Capture the cell that displays the provided text and extract its [x, y] central coordinate. 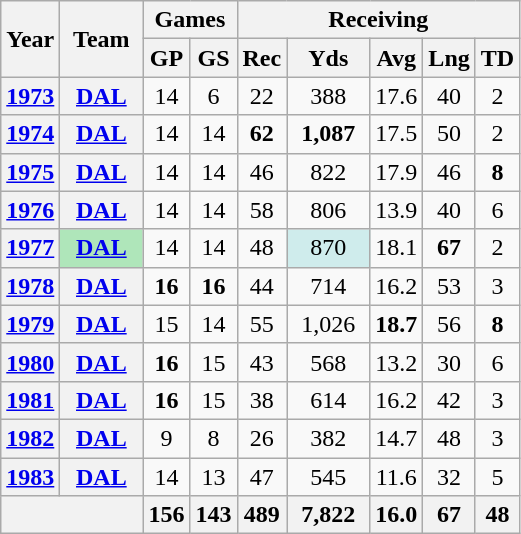
1982 [30, 438]
44 [262, 286]
38 [262, 400]
143 [214, 515]
17.9 [396, 172]
806 [328, 210]
870 [328, 248]
53 [449, 286]
Year [30, 39]
Team [102, 39]
47 [262, 477]
56 [449, 324]
26 [262, 438]
Games [190, 20]
1975 [30, 172]
156 [166, 515]
714 [328, 286]
5 [497, 477]
614 [328, 400]
1976 [30, 210]
568 [328, 362]
382 [328, 438]
11.6 [396, 477]
1979 [30, 324]
1977 [30, 248]
545 [328, 477]
TD [497, 58]
1980 [30, 362]
13 [214, 477]
42 [449, 400]
Yds [328, 58]
13.2 [396, 362]
22 [262, 96]
1978 [30, 286]
1,087 [328, 134]
17.6 [396, 96]
1974 [30, 134]
GS [214, 58]
16.0 [396, 515]
18.1 [396, 248]
62 [262, 134]
1983 [30, 477]
Receiving [378, 20]
30 [449, 362]
489 [262, 515]
1,026 [328, 324]
58 [262, 210]
Avg [396, 58]
18.7 [396, 324]
9 [166, 438]
50 [449, 134]
17.5 [396, 134]
13.9 [396, 210]
388 [328, 96]
14.7 [396, 438]
1981 [30, 400]
55 [262, 324]
43 [262, 362]
7,822 [328, 515]
822 [328, 172]
1973 [30, 96]
GP [166, 58]
32 [449, 477]
Lng [449, 58]
Rec [262, 58]
